Provide the (x, y) coordinate of the cell's center where the given text is located.  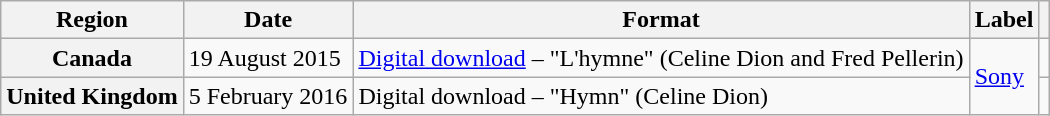
Date (268, 20)
Label (1004, 20)
5 February 2016 (268, 96)
Sony (1004, 77)
Digital download – "L'hymne" (Celine Dion and Fred Pellerin) (661, 58)
Digital download – "Hymn" (Celine Dion) (661, 96)
Canada (92, 58)
United Kingdom (92, 96)
19 August 2015 (268, 58)
Format (661, 20)
Region (92, 20)
